Find where the given text appears and provide that cell's center as [x, y] coordinate. 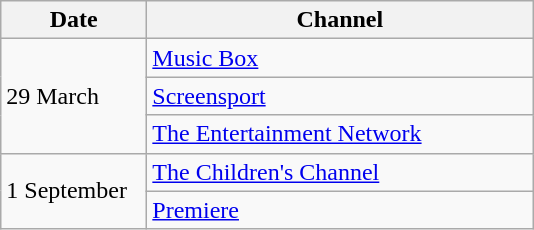
Screensport [340, 96]
Music Box [340, 58]
The Children's Channel [340, 172]
Date [74, 20]
1 September [74, 191]
Channel [340, 20]
29 March [74, 96]
The Entertainment Network [340, 134]
Premiere [340, 210]
